Identify which cell holds the provided text, then report its (X, Y) central coordinate. 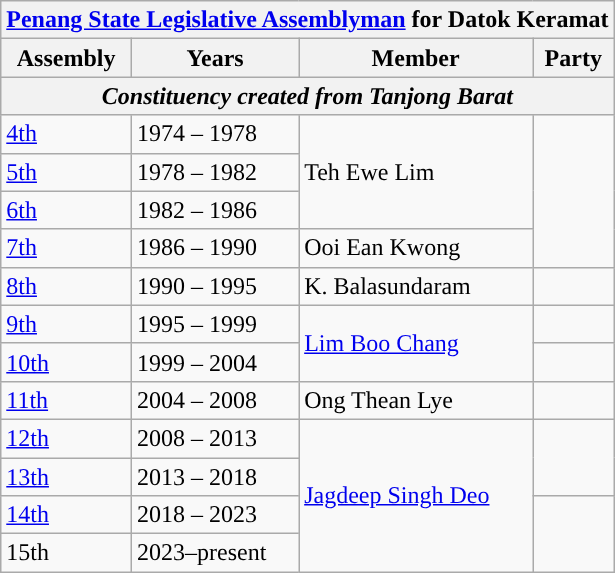
Ooi Ean Kwong (416, 248)
13th (66, 477)
5th (66, 172)
1978 – 1982 (214, 172)
11th (66, 400)
4th (66, 134)
Jagdeep Singh Deo (416, 495)
2018 – 2023 (214, 515)
2013 – 2018 (214, 477)
6th (66, 210)
8th (66, 286)
1990 – 1995 (214, 286)
1986 – 1990 (214, 248)
9th (66, 324)
Member (416, 58)
1974 – 1978 (214, 134)
Ong Thean Lye (416, 400)
1982 – 1986 (214, 210)
15th (66, 553)
1995 – 1999 (214, 324)
12th (66, 438)
14th (66, 515)
7th (66, 248)
2023–present (214, 553)
Years (214, 58)
Penang State Legislative Assemblyman for Datok Keramat (308, 20)
2008 – 2013 (214, 438)
Lim Boo Chang (416, 343)
Constituency created from Tanjong Barat (308, 96)
K. Balasundaram (416, 286)
Party (574, 58)
1999 – 2004 (214, 362)
10th (66, 362)
2004 – 2008 (214, 400)
Teh Ewe Lim (416, 172)
Assembly (66, 58)
